Return the (X, Y) coordinate for the center point of the cell that contains the specified text.  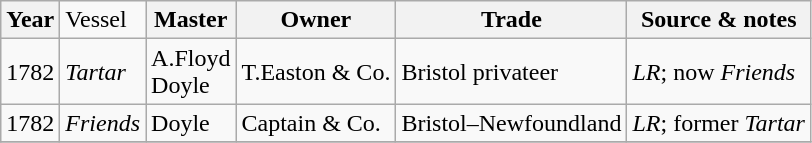
Bristol privateer (512, 72)
Vessel (103, 20)
A.FloydDoyle (191, 72)
Friends (103, 123)
Trade (512, 20)
LR; former Tartar (719, 123)
Source & notes (719, 20)
Tartar (103, 72)
Doyle (191, 123)
LR; now Friends (719, 72)
Bristol–Newfoundland (512, 123)
Captain & Co. (316, 123)
T.Easton & Co. (316, 72)
Owner (316, 20)
Year (30, 20)
Master (191, 20)
